Detect which cell encompasses the target text, then output its [X, Y] center coordinate. 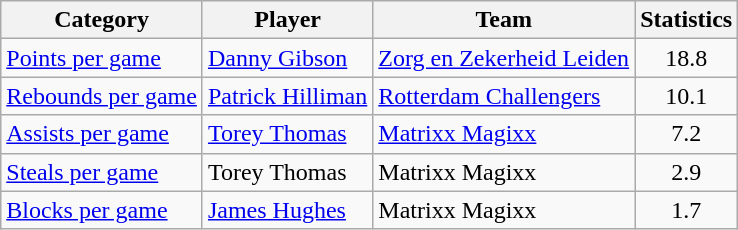
10.1 [686, 96]
Assists per game [102, 134]
Category [102, 20]
Rotterdam Challengers [504, 96]
Rebounds per game [102, 96]
Team [504, 20]
Danny Gibson [287, 58]
James Hughes [287, 210]
1.7 [686, 210]
2.9 [686, 172]
Statistics [686, 20]
Steals per game [102, 172]
Patrick Hilliman [287, 96]
Points per game [102, 58]
18.8 [686, 58]
7.2 [686, 134]
Player [287, 20]
Zorg en Zekerheid Leiden [504, 58]
Blocks per game [102, 210]
